Pinpoint the cell where the given text exists, returning its [X, Y] midpoint coordinate. 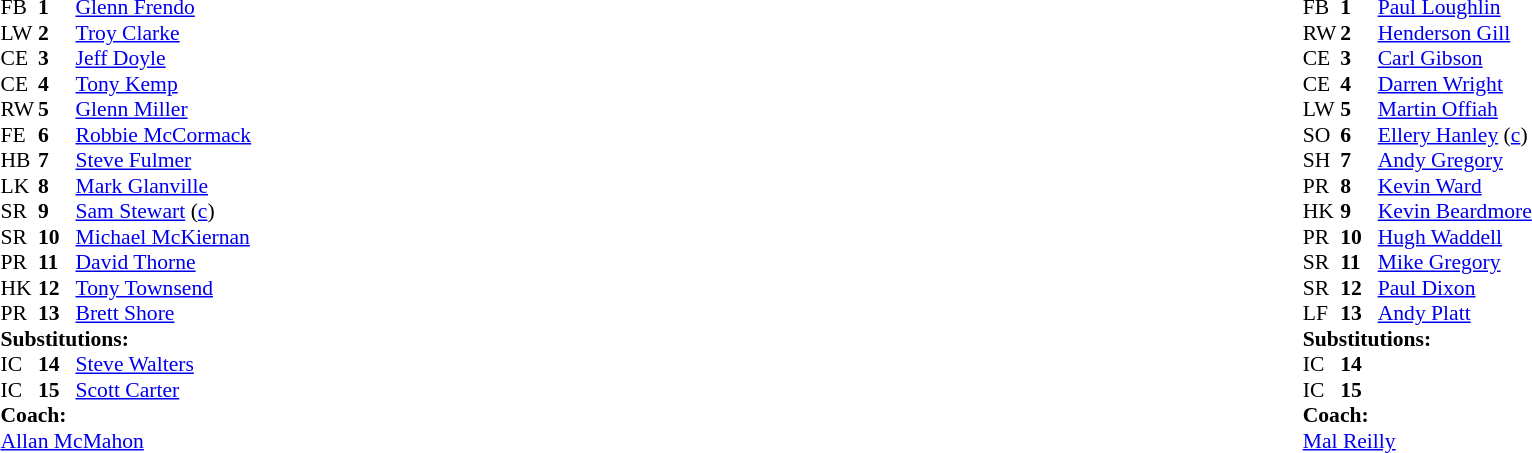
Ellery Hanley (c) [1455, 135]
Mark Glanville [164, 186]
Steve Fulmer [164, 161]
Henderson Gill [1455, 33]
Tony Townsend [164, 288]
LF [1322, 313]
SH [1322, 161]
Andy Gregory [1455, 161]
FE [19, 135]
Brett Shore [164, 313]
Robbie McCormack [164, 135]
Andy Platt [1455, 313]
Carl Gibson [1455, 59]
Michael McKiernan [164, 237]
Sam Stewart (c) [164, 211]
Steve Walters [164, 365]
Troy Clarke [164, 33]
SO [1322, 135]
Tony Kemp [164, 84]
Glenn Miller [164, 109]
Kevin Beardmore [1455, 211]
David Thorne [164, 263]
Darren Wright [1455, 84]
Hugh Waddell [1455, 237]
Scott Carter [164, 390]
Paul Dixon [1455, 288]
Kevin Ward [1455, 186]
Jeff Doyle [164, 59]
LK [19, 186]
Mike Gregory [1455, 263]
HB [19, 161]
Martin Offiah [1455, 109]
